Find where the given text appears and provide that cell's center as (x, y) coordinate. 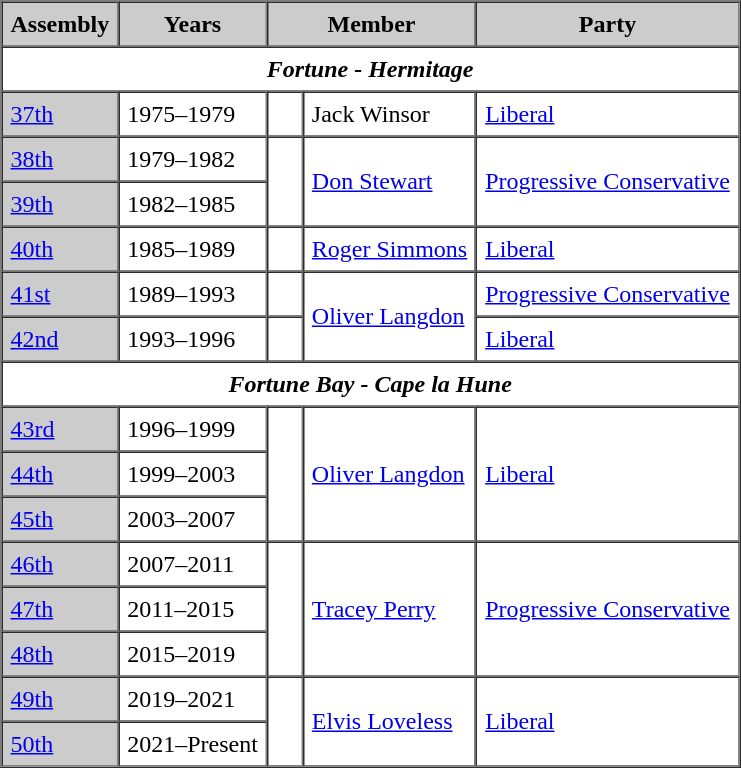
43rd (60, 428)
2011–2015 (192, 608)
Roger Simmons (390, 248)
1979–1982 (192, 158)
47th (60, 608)
Fortune Bay - Cape la Hune (370, 384)
1993–1996 (192, 338)
2021–Present (192, 744)
2007–2011 (192, 564)
Tracey Perry (390, 610)
2015–2019 (192, 654)
49th (60, 698)
40th (60, 248)
1996–1999 (192, 428)
Assembly (60, 24)
1982–1985 (192, 204)
48th (60, 654)
39th (60, 204)
1999–2003 (192, 474)
Jack Winsor (390, 114)
42nd (60, 338)
2003–2007 (192, 518)
45th (60, 518)
Don Stewart (390, 181)
Member (372, 24)
41st (60, 294)
2019–2021 (192, 698)
1975–1979 (192, 114)
1985–1989 (192, 248)
Fortune - Hermitage (370, 68)
38th (60, 158)
1989–1993 (192, 294)
37th (60, 114)
46th (60, 564)
44th (60, 474)
Party (608, 24)
Elvis Loveless (390, 721)
Years (192, 24)
50th (60, 744)
